For the text-containing cell, return its midpoint in [X, Y] coordinate format. 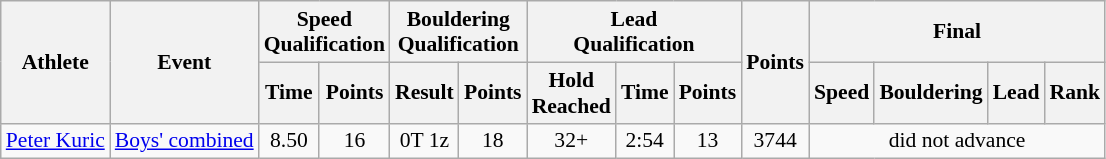
Athlete [56, 62]
did not advance [957, 141]
Rank [1076, 92]
Peter Kuric [56, 141]
Event [184, 62]
13 [708, 141]
Bouldering [930, 92]
SpeedQualification [324, 32]
18 [493, 141]
BoulderingQualification [458, 32]
Lead [1016, 92]
LeadQualification [634, 32]
Speed [842, 92]
32+ [572, 141]
HoldReached [572, 92]
3744 [775, 141]
16 [354, 141]
Result [424, 92]
8.50 [289, 141]
2:54 [645, 141]
0T 1z [424, 141]
Boys' combined [184, 141]
Final [957, 32]
